From the cell containing the given text, extract its center point as [x, y] coordinate. 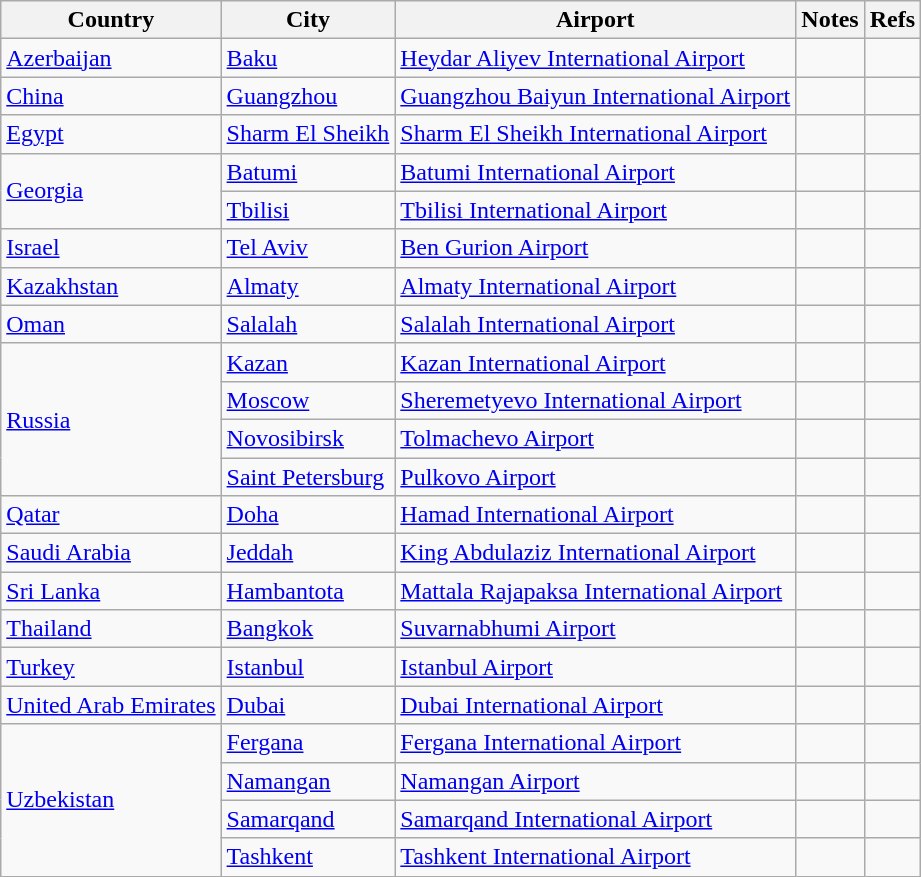
Thailand [111, 629]
Samarqand International Airport [596, 819]
Namangan Airport [596, 781]
Israel [111, 248]
Russia [111, 419]
Sharm El Sheikh International Airport [596, 134]
Novosibirsk [308, 438]
Sharm El Sheikh [308, 134]
Hambantota [308, 591]
Hamad International Airport [596, 515]
Pulkovo Airport [596, 477]
Baku [308, 58]
Kazan [308, 362]
Moscow [308, 400]
Doha [308, 515]
Tbilisi [308, 210]
Batumi International Airport [596, 172]
Batumi [308, 172]
United Arab Emirates [111, 705]
Saint Petersburg [308, 477]
Refs [892, 20]
Tel Aviv [308, 248]
Heydar Aliyev International Airport [596, 58]
Fergana International Airport [596, 743]
Suvarnabhumi Airport [596, 629]
Bangkok [308, 629]
Almaty International Airport [596, 286]
Samarqand [308, 819]
China [111, 96]
Georgia [111, 191]
Egypt [111, 134]
Azerbaijan [111, 58]
Qatar [111, 515]
City [308, 20]
Uzbekistan [111, 800]
Dubai International Airport [596, 705]
Dubai [308, 705]
Tbilisi International Airport [596, 210]
Istanbul [308, 667]
Guangzhou Baiyun International Airport [596, 96]
Turkey [111, 667]
Salalah International Airport [596, 324]
Ben Gurion Airport [596, 248]
Notes [830, 20]
Tolmachevo Airport [596, 438]
Saudi Arabia [111, 553]
Almaty [308, 286]
Tashkent International Airport [596, 857]
Kazan International Airport [596, 362]
Salalah [308, 324]
Namangan [308, 781]
Airport [596, 20]
Guangzhou [308, 96]
Jeddah [308, 553]
Sheremetyevo International Airport [596, 400]
Kazakhstan [111, 286]
King Abdulaziz International Airport [596, 553]
Istanbul Airport [596, 667]
Country [111, 20]
Fergana [308, 743]
Sri Lanka [111, 591]
Oman [111, 324]
Mattala Rajapaksa International Airport [596, 591]
Tashkent [308, 857]
